Detect which cell encompasses the target text, then output its (x, y) center coordinate. 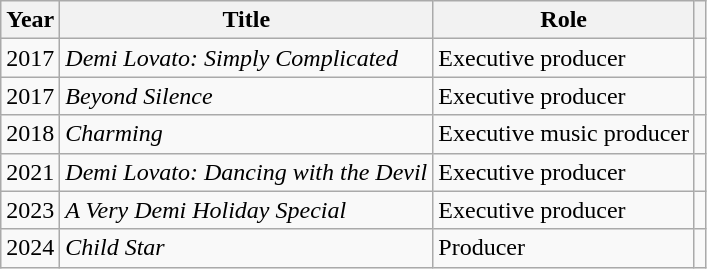
A Very Demi Holiday Special (246, 210)
Title (246, 20)
2021 (30, 172)
2023 (30, 210)
Year (30, 20)
Executive music producer (564, 134)
2024 (30, 248)
Beyond Silence (246, 96)
Child Star (246, 248)
Role (564, 20)
2018 (30, 134)
Charming (246, 134)
Demi Lovato: Dancing with the Devil (246, 172)
Producer (564, 248)
Demi Lovato: Simply Complicated (246, 58)
